Scan for the cell matching the given text and deliver its (x, y) coordinate at center. 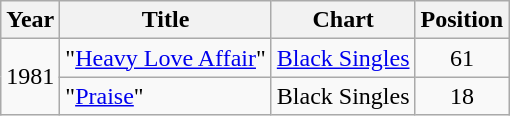
"Praise" (166, 96)
Position (462, 20)
Chart (343, 20)
18 (462, 96)
1981 (30, 77)
Title (166, 20)
"Heavy Love Affair" (166, 58)
61 (462, 58)
Year (30, 20)
